Capture the cell that displays the provided text and extract its [x, y] central coordinate. 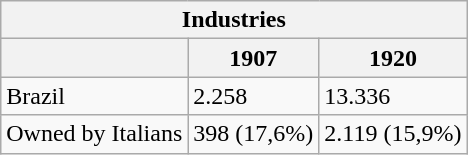
Owned by Italians [94, 134]
2.119 (15,9%) [393, 134]
13.336 [393, 96]
Industries [234, 20]
Brazil [94, 96]
1907 [254, 58]
2.258 [254, 96]
398 (17,6%) [254, 134]
1920 [393, 58]
